Search for the cell housing the specified text and yield its [x, y] center coordinate. 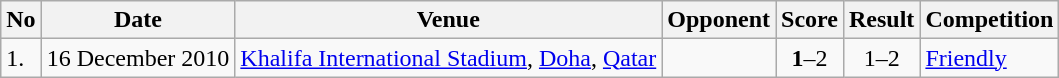
Date [138, 20]
Venue [448, 20]
Khalifa International Stadium, Doha, Qatar [448, 58]
Competition [990, 20]
Score [810, 20]
Result [881, 20]
1. [21, 58]
Opponent [719, 20]
16 December 2010 [138, 58]
Friendly [990, 58]
No [21, 20]
